Output the [x, y] coordinate of the center of the cell containing the given text.  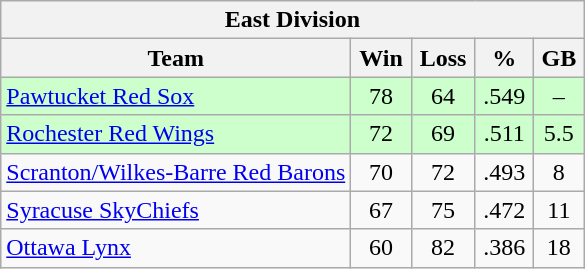
Syracuse SkyChiefs [176, 210]
67 [381, 210]
69 [443, 134]
11 [560, 210]
5.5 [560, 134]
.549 [504, 96]
.493 [504, 172]
GB [560, 58]
Team [176, 58]
Win [381, 58]
Rochester Red Wings [176, 134]
18 [560, 248]
75 [443, 210]
64 [443, 96]
Pawtucket Red Sox [176, 96]
– [560, 96]
.472 [504, 210]
.511 [504, 134]
Scranton/Wilkes-Barre Red Barons [176, 172]
East Division [292, 20]
.386 [504, 248]
8 [560, 172]
78 [381, 96]
60 [381, 248]
70 [381, 172]
Ottawa Lynx [176, 248]
% [504, 58]
82 [443, 248]
Loss [443, 58]
